Return the [X, Y] coordinate for the center point of the cell that contains the specified text.  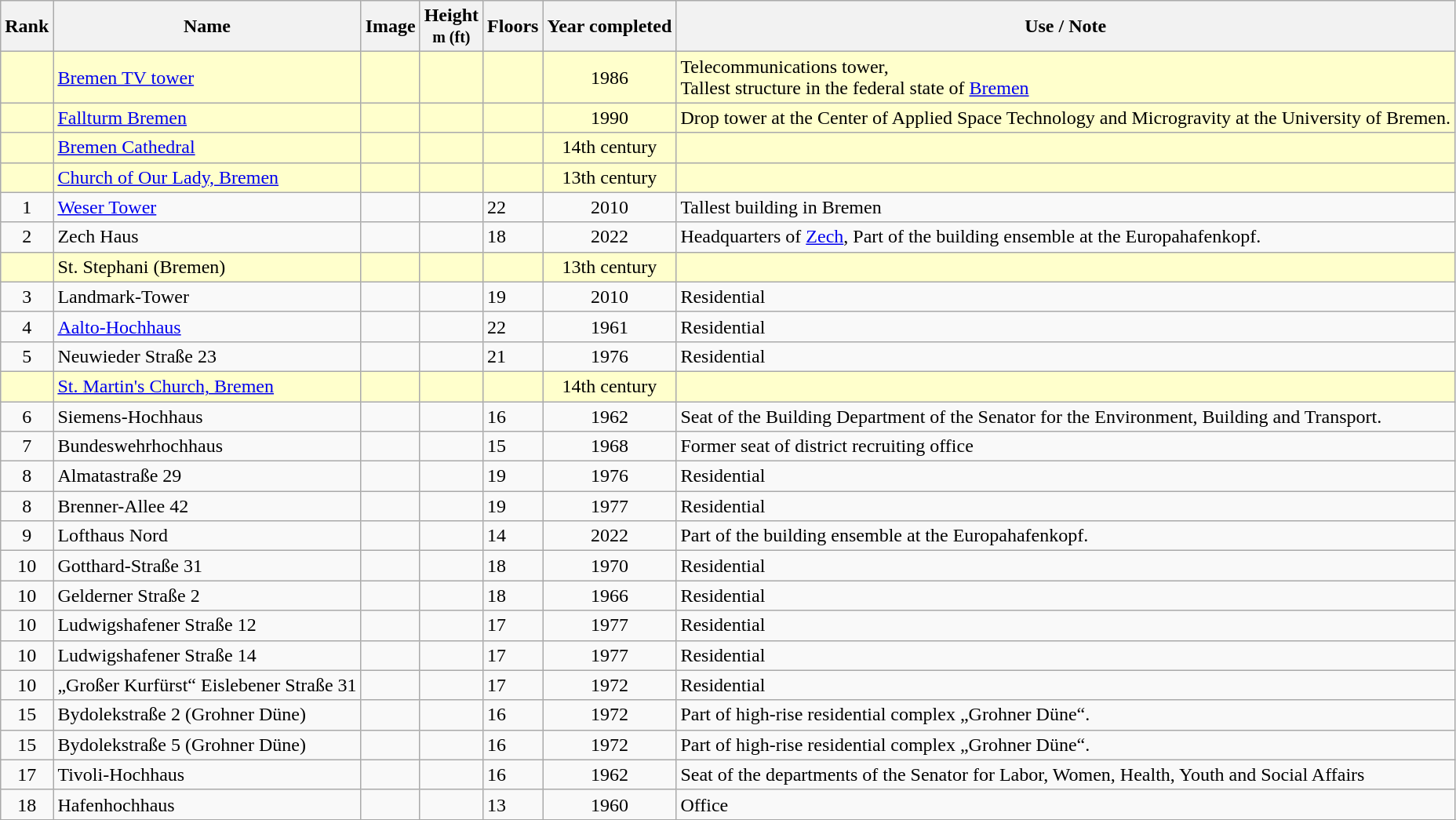
Fallturm Bremen [207, 118]
14 [513, 536]
21 [513, 356]
Gotthard-Straße 31 [207, 566]
Lofthaus Nord [207, 536]
Tallest building in Bremen [1065, 207]
Almatastraße 29 [207, 476]
Aalto-Hochhaus [207, 326]
1966 [610, 596]
Bremen TV tower [207, 77]
1961 [610, 326]
Drop tower at the Center of Applied Space Technology and Microgravity at the University of Bremen. [1065, 118]
Gelderner Straße 2 [207, 596]
Siemens-Hochhaus [207, 417]
7 [27, 446]
3 [27, 297]
1960 [610, 804]
Ludwigshafener Straße 12 [207, 625]
1968 [610, 446]
Former seat of district recruiting office [1065, 446]
Part of the building ensemble at the Europahafenkopf. [1065, 536]
Image [391, 27]
Zech Haus [207, 237]
Landmark-Tower [207, 297]
St. Martin's Church, Bremen [207, 386]
1 [27, 207]
Seat of the departments of the Senator for Labor, Women, Health, Youth and Social Affairs [1065, 774]
Rank [27, 27]
St. Stephani (Bremen) [207, 267]
6 [27, 417]
Weser Tower [207, 207]
13 [513, 804]
Bremen Cathedral [207, 148]
Bundeswehrhochhaus [207, 446]
Tivoli-Hochhaus [207, 774]
Heightm (ft) [451, 27]
Seat of the Building Department of the Senator for the Environment, Building and Transport. [1065, 417]
Hafenhochhaus [207, 804]
1990 [610, 118]
Bydolekstraße 2 (Grohner Düne) [207, 715]
Neuwieder Straße 23 [207, 356]
„Großer Kurfürst“ Eislebener Straße 31 [207, 685]
1986 [610, 77]
4 [27, 326]
Telecommunications tower, Tallest structure in the federal state of Bremen [1065, 77]
5 [27, 356]
Brenner-Allee 42 [207, 506]
Bydolekstraße 5 (Grohner Düne) [207, 745]
Floors [513, 27]
Name [207, 27]
9 [27, 536]
2 [27, 237]
Ludwigshafener Straße 14 [207, 655]
1970 [610, 566]
Year completed [610, 27]
Use / Note [1065, 27]
Church of Our Lady, Bremen [207, 177]
Office [1065, 804]
Headquarters of Zech, Part of the building ensemble at the Europahafenkopf. [1065, 237]
